For the text-containing cell, return its midpoint in (x, y) coordinate format. 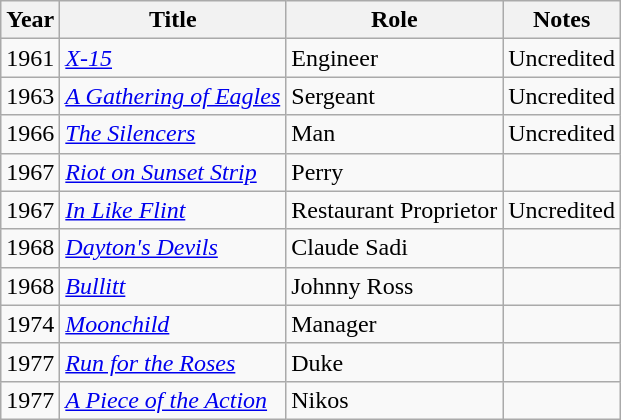
Man (394, 134)
X-15 (173, 58)
Johnny Ross (394, 286)
Duke (394, 362)
Bullitt (173, 286)
Nikos (394, 400)
Notes (562, 20)
A Gathering of Eagles (173, 96)
1966 (30, 134)
Dayton's Devils (173, 248)
Claude Sadi (394, 248)
Manager (394, 324)
Role (394, 20)
Year (30, 20)
The Silencers (173, 134)
Sergeant (394, 96)
Moonchild (173, 324)
A Piece of the Action (173, 400)
Perry (394, 172)
1963 (30, 96)
Engineer (394, 58)
Restaurant Proprietor (394, 210)
Run for the Roses (173, 362)
1961 (30, 58)
Title (173, 20)
1974 (30, 324)
Riot on Sunset Strip (173, 172)
In Like Flint (173, 210)
